Return the (x, y) coordinate for the center point of the cell that contains the specified text.  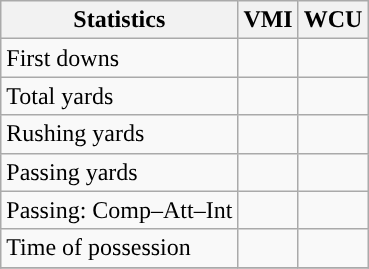
Total yards (120, 96)
First downs (120, 58)
Rushing yards (120, 134)
Passing: Comp–Att–Int (120, 210)
Statistics (120, 20)
Passing yards (120, 172)
VMI (268, 20)
WCU (333, 20)
Time of possession (120, 248)
